Detect which cell encompasses the target text, then output its [x, y] center coordinate. 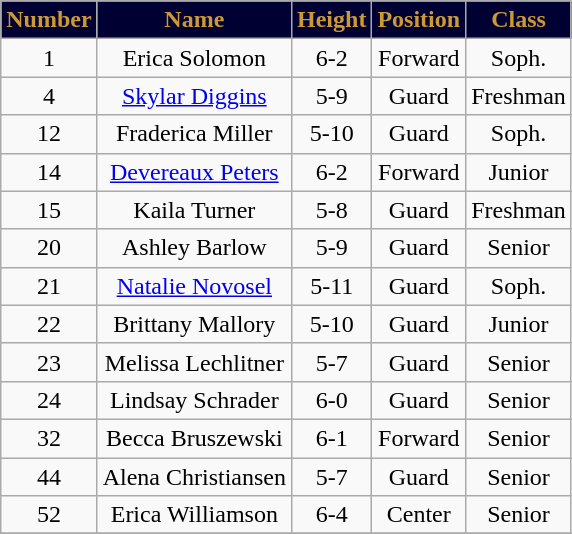
Devereaux Peters [194, 172]
22 [49, 324]
20 [49, 248]
Position [419, 20]
Name [194, 20]
6-0 [332, 400]
Brittany Mallory [194, 324]
21 [49, 286]
Kaila Turner [194, 210]
Lindsay Schrader [194, 400]
14 [49, 172]
Erica Williamson [194, 515]
Center [419, 515]
6-4 [332, 515]
Ashley Barlow [194, 248]
Alena Christiansen [194, 477]
32 [49, 438]
Number [49, 20]
1 [49, 58]
Melissa Lechlitner [194, 362]
Class [519, 20]
Natalie Novosel [194, 286]
52 [49, 515]
12 [49, 134]
5-8 [332, 210]
15 [49, 210]
Height [332, 20]
Becca Bruszewski [194, 438]
Erica Solomon [194, 58]
24 [49, 400]
44 [49, 477]
Fraderica Miller [194, 134]
6-1 [332, 438]
23 [49, 362]
5-11 [332, 286]
4 [49, 96]
Skylar Diggins [194, 96]
